Determine the [x, y] coordinate at the center of the cell enclosing the given text.  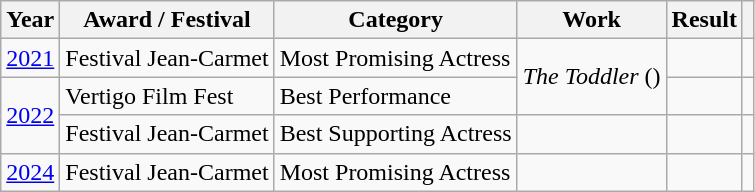
Best Performance [396, 96]
Award / Festival [167, 20]
2024 [30, 172]
2022 [30, 115]
Year [30, 20]
Result [704, 20]
The Toddler () [592, 77]
Work [592, 20]
Best Supporting Actress [396, 134]
Vertigo Film Fest [167, 96]
2021 [30, 58]
Category [396, 20]
